Provide the (x, y) coordinate of the cell's center where the given text is located.  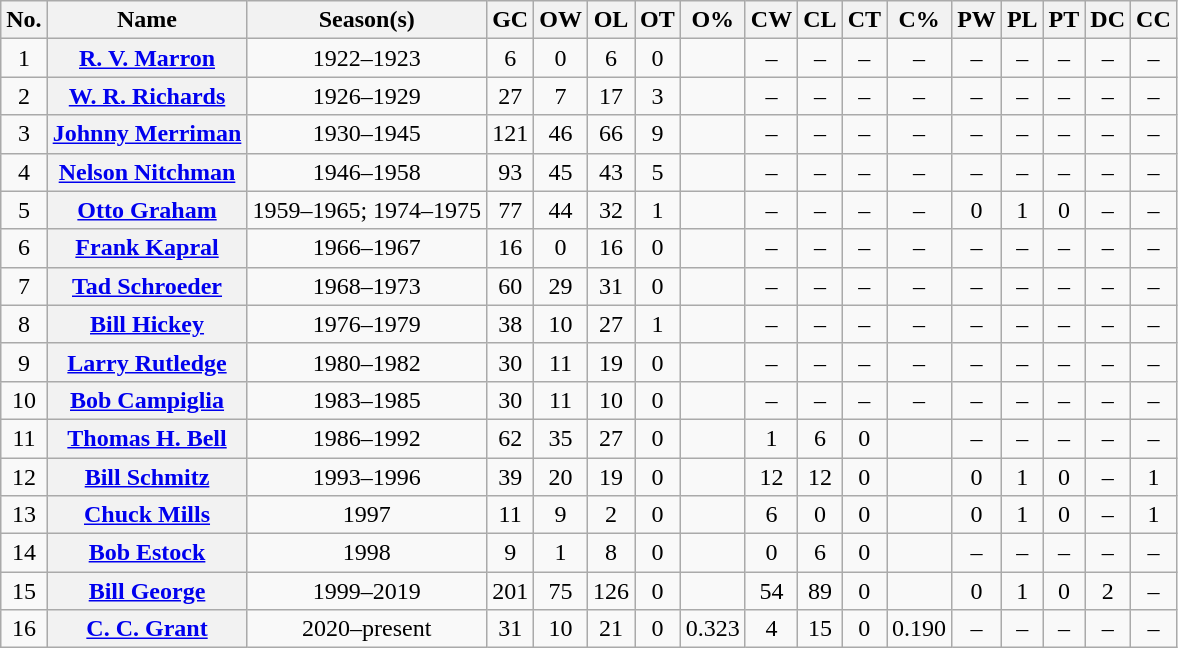
Thomas H. Bell (147, 438)
Tad Schroeder (147, 286)
1946–1958 (367, 172)
OT (657, 20)
1959–1965; 1974–1975 (367, 210)
121 (510, 134)
W. R. Richards (147, 96)
No. (24, 20)
Bob Campiglia (147, 400)
13 (24, 515)
93 (510, 172)
44 (561, 210)
C% (920, 20)
1993–1996 (367, 477)
1976–1979 (367, 324)
43 (610, 172)
201 (510, 591)
CT (864, 20)
38 (510, 324)
60 (510, 286)
1997 (367, 515)
1930–1945 (367, 134)
Bill Schmitz (147, 477)
66 (610, 134)
21 (610, 629)
54 (771, 591)
46 (561, 134)
14 (24, 553)
Otto Graham (147, 210)
PT (1064, 20)
Name (147, 20)
Nelson Nitchman (147, 172)
39 (510, 477)
1922–1923 (367, 58)
1926–1929 (367, 96)
1986–1992 (367, 438)
PL (1022, 20)
45 (561, 172)
Bill Hickey (147, 324)
1968–1973 (367, 286)
Chuck Mills (147, 515)
1980–1982 (367, 362)
CL (820, 20)
Larry Rutledge (147, 362)
75 (561, 591)
Frank Kapral (147, 248)
0.190 (920, 629)
CW (771, 20)
20 (561, 477)
GC (510, 20)
89 (820, 591)
0.323 (712, 629)
62 (510, 438)
35 (561, 438)
29 (561, 286)
1983–1985 (367, 400)
OW (561, 20)
CC (1154, 20)
DC (1108, 20)
17 (610, 96)
Bill George (147, 591)
PW (977, 20)
Season(s) (367, 20)
126 (610, 591)
OL (610, 20)
Bob Estock (147, 553)
77 (510, 210)
C. C. Grant (147, 629)
32 (610, 210)
1966–1967 (367, 248)
Johnny Merriman (147, 134)
2020–present (367, 629)
R. V. Marron (147, 58)
O% (712, 20)
1999–2019 (367, 591)
1998 (367, 553)
